Detect which cell encompasses the target text, then output its [x, y] center coordinate. 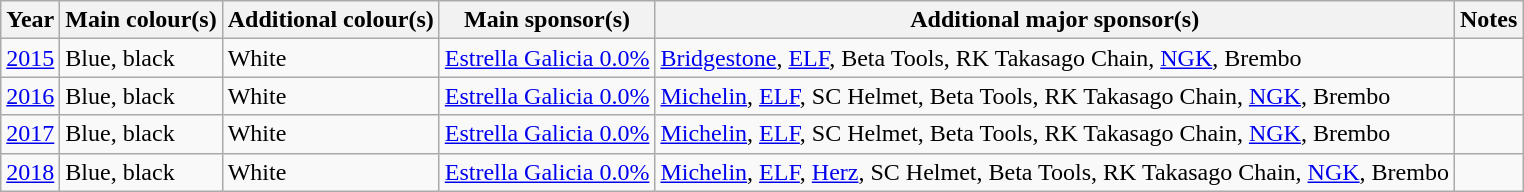
2018 [30, 172]
Additional major sponsor(s) [1055, 20]
Michelin, ELF, Herz, SC Helmet, Beta Tools, RK Takasago Chain, NGK, Brembo [1055, 172]
Main colour(s) [141, 20]
Bridgestone, ELF, Beta Tools, RK Takasago Chain, NGK, Brembo [1055, 58]
Notes [1488, 20]
Main sponsor(s) [547, 20]
Additional colour(s) [330, 20]
Year [30, 20]
2015 [30, 58]
2016 [30, 96]
2017 [30, 134]
